Return [x, y] of the center of cell containing provided text 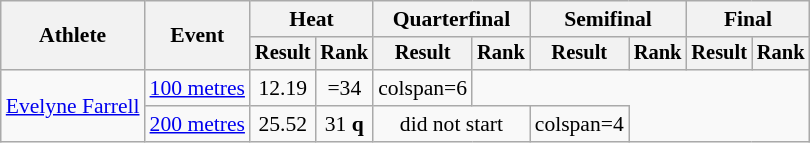
100 metres [198, 88]
Evelyne Farrell [73, 106]
Athlete [73, 36]
12.19 [283, 88]
Quarterfinal [452, 19]
=34 [345, 88]
did not start [452, 124]
Heat [312, 19]
31 q [345, 124]
Final [748, 19]
25.52 [283, 124]
Semifinal [608, 19]
colspan=6 [422, 88]
Event [198, 36]
colspan=4 [580, 124]
200 metres [198, 124]
